Output the (x, y) coordinate of the center of the cell containing the given text.  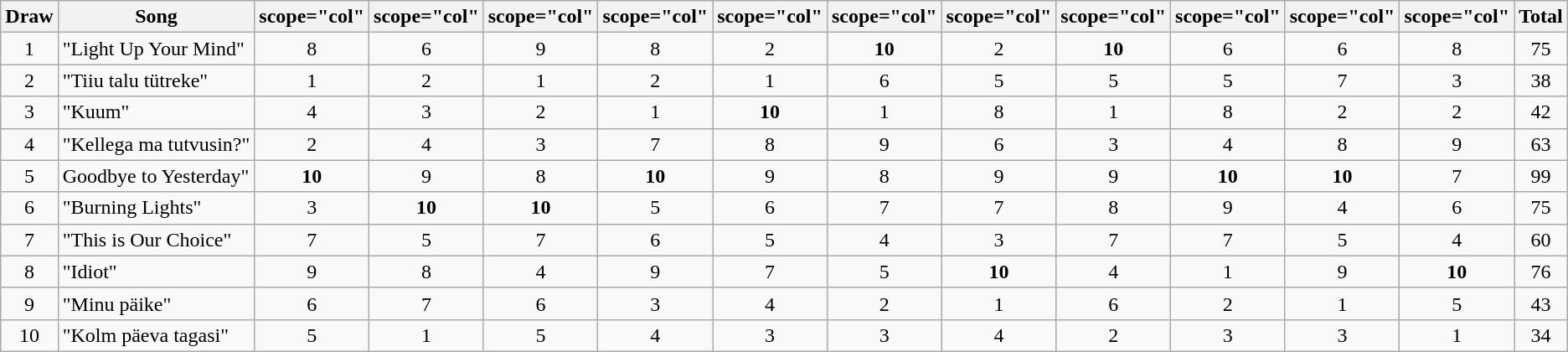
Song (156, 17)
Goodbye to Yesterday" (156, 176)
"Tiiu talu tütreke" (156, 80)
"This is Our Choice" (156, 240)
"Kellega ma tutvusin?" (156, 144)
99 (1541, 176)
"Light Up Your Mind" (156, 49)
42 (1541, 112)
"Minu päike" (156, 303)
"Idiot" (156, 272)
63 (1541, 144)
Draw (29, 17)
60 (1541, 240)
"Kuum" (156, 112)
Total (1541, 17)
"Kolm päeva tagasi" (156, 335)
"Burning Lights" (156, 208)
76 (1541, 272)
43 (1541, 303)
34 (1541, 335)
38 (1541, 80)
